Identify which cell holds the provided text, then report its (X, Y) central coordinate. 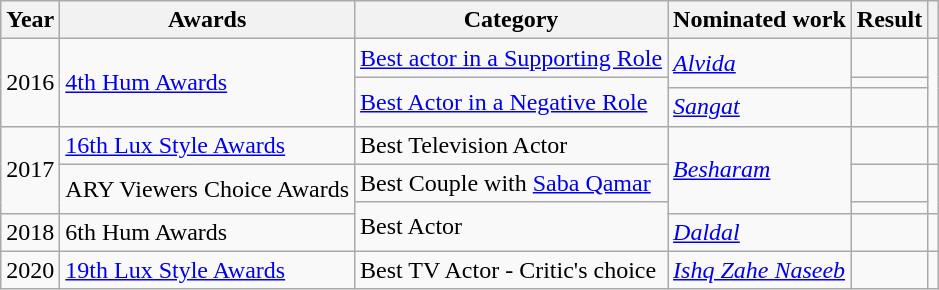
2018 (30, 232)
16th Lux Style Awards (208, 145)
Besharam (760, 170)
Year (30, 20)
2016 (30, 82)
Best Actor (512, 226)
Best Couple with Saba Qamar (512, 183)
Daldal (760, 232)
Alvida (760, 64)
4th Hum Awards (208, 82)
Best Television Actor (512, 145)
Nominated work (760, 20)
Ishq Zahe Naseeb (760, 270)
Best actor in a Supporting Role (512, 58)
Best TV Actor - Critic's choice (512, 270)
Best Actor in a Negative Role (512, 102)
Result (889, 20)
ARY Viewers Choice Awards (208, 188)
6th Hum Awards (208, 232)
Category (512, 20)
19th Lux Style Awards (208, 270)
Sangat (760, 107)
Awards (208, 20)
2020 (30, 270)
2017 (30, 170)
